Scan for the cell matching the given text and deliver its (x, y) coordinate at center. 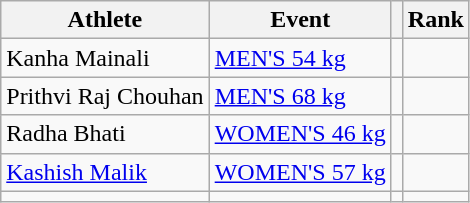
Kashish Malik (105, 172)
WOMEN'S 57 kg (300, 172)
Radha Bhati (105, 134)
WOMEN'S 46 kg (300, 134)
MEN'S 68 kg (300, 96)
MEN'S 54 kg (300, 58)
Prithvi Raj Chouhan (105, 96)
Athlete (105, 20)
Kanha Mainali (105, 58)
Rank (436, 20)
Event (300, 20)
